Locate the cell with the specified text and output its [X, Y] center coordinate. 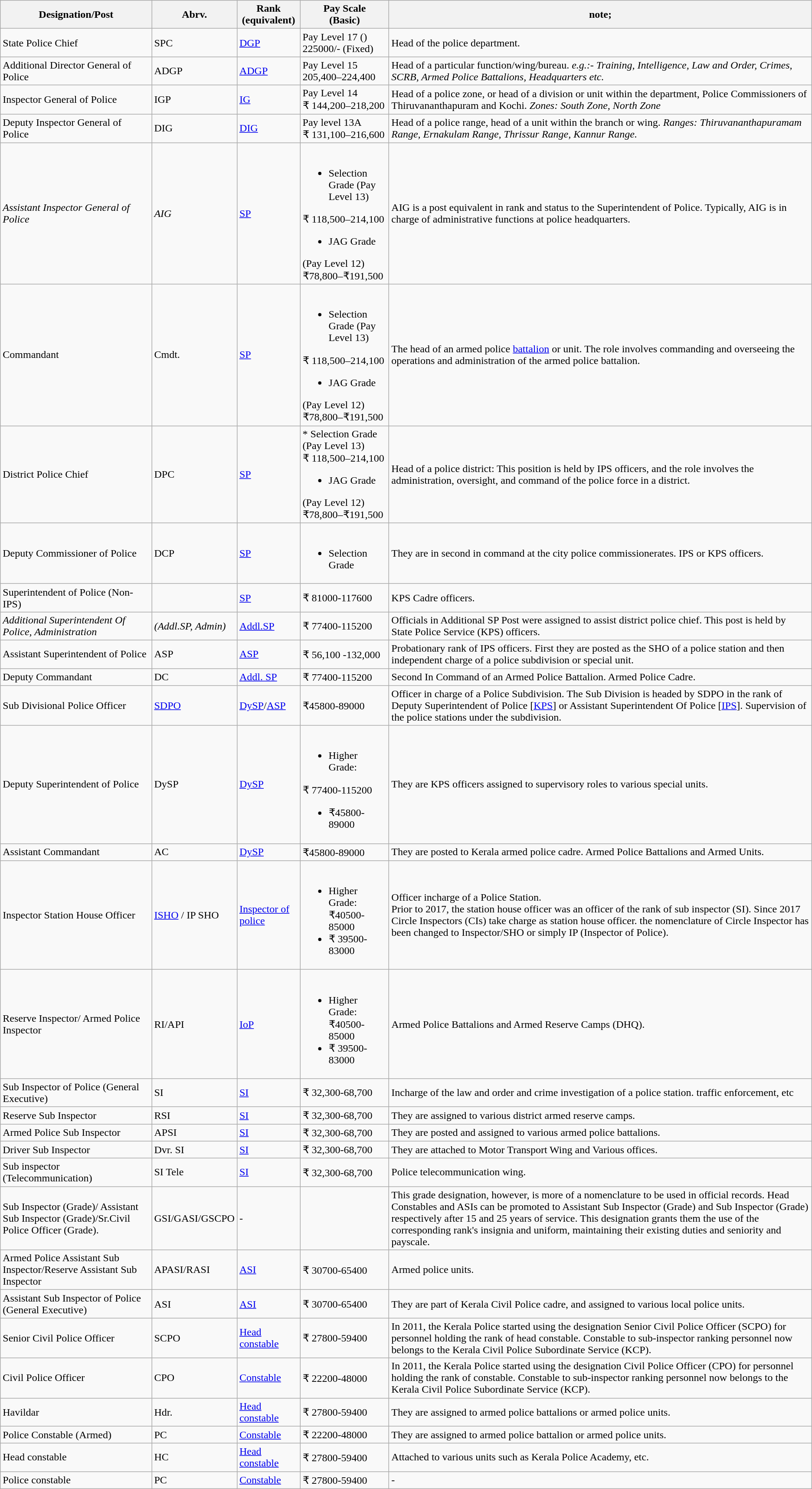
SPC [194, 43]
They are assigned to various district armed reserve camps. [600, 1115]
Deputy Inspector General of Police [76, 128]
DGP [268, 43]
Havildar [76, 1412]
Assistant Sub Inspector of Police (General Executive) [76, 1304]
Attached to various units such as Kerala Police Academy, etc. [600, 1458]
Armed Police Battalions and Armed Reserve Camps (DHQ). [600, 1024]
Pay Level 15205,400–224,400 [344, 71]
IG [268, 100]
They are part of Kerala Civil Police cadre, and assigned to various local police units. [600, 1304]
Armed police units. [600, 1270]
Superintendent of Police (Non-IPS) [76, 598]
Deputy Superintendent of Police [76, 784]
Pay Level 14₹ 144,200–218,200 [344, 100]
Pay level 13A₹ 131,100–216,600 [344, 128]
Reserve Sub Inspector [76, 1115]
Additional Director General of Police [76, 71]
ISHO / IP SHO [194, 915]
They are posted and assigned to various armed police battalions. [600, 1132]
DC [194, 677]
Inspector General of Police [76, 100]
Assistant Commandant [76, 852]
Sub inspector (Telecommunication) [76, 1172]
Sub Inspector of Police (General Executive) [76, 1092]
Deputy Commandant [76, 677]
Senior Civil Police Officer [76, 1338]
Designation/Post [76, 15]
Assistant Superintendent of Police [76, 654]
Addl.SP [268, 626]
They are posted to Kerala armed police cadre. Armed Police Battalions and Armed Units. [600, 852]
Assistant Inspector General of Police [76, 213]
Armed Police Assistant Sub Inspector/Reserve Assistant Sub Inspector [76, 1270]
Reserve Inspector/ Armed Police Inspector [76, 1024]
Sub Inspector (Grade)/ Assistant Sub Inspector (Grade)/Sr.Civil Police Officer (Grade). [76, 1218]
Officials in Additional SP Post were assigned to assist district police chief. This post is held by State Police Service (KPS) officers. [600, 626]
Armed Police Sub Inspector [76, 1132]
IoP [268, 1024]
They are in second in command at the city police commissionerates. IPS or KPS officers. [600, 553]
Head of a particular function/wing/bureau. e.g.:- Training, Intelligence, Law and Order, Crimes, SCRB, Armed Police Battalions, Headquarters etc. [600, 71]
State Police Chief [76, 43]
Commandant [76, 355]
Police Constable (Armed) [76, 1435]
KPS Cadre officers. [600, 598]
APASI/RASI [194, 1270]
GSI/GASI/GSCPO [194, 1218]
DySP/ASP [268, 705]
Inspector Station House Officer [76, 915]
Higher Grade:₹40500-85000₹ 39500-83000 [344, 1024]
Pay Scale(Basic) [344, 15]
Abrv. [194, 15]
SCPO [194, 1338]
Rank(equivalent) [268, 15]
RSI [194, 1115]
Additional Superintendent Of Police, Administration [76, 626]
They are assigned to armed police battalions or armed police units. [600, 1412]
APSI [194, 1132]
They are KPS officers assigned to supervisory roles to various special units. [600, 784]
Pay Level 17 ()225000/- (Fixed) [344, 43]
₹ 81000-117600 [344, 598]
* Selection Grade (Pay Level 13)₹ 118,500–214,100JAG Grade(Pay Level 12)₹78,800–₹191,500 [344, 474]
Selection Grade [344, 553]
Head of a police range, head of a unit within the branch or wing. Ranges: Thiruvananthapuramam Range, Ernakulam Range, Thrissur Range, Kannur Range. [600, 128]
Dvr. SI [194, 1150]
Hdr. [194, 1412]
AIG [194, 213]
RI/API [194, 1024]
Incharge of the law and order and crime investigation of a police station. traffic enforcement, etc [600, 1092]
DPC [194, 474]
HC [194, 1458]
Sub Divisional Police Officer [76, 705]
Driver Sub Inspector [76, 1150]
SDPO [194, 705]
District Police Chief [76, 474]
They are assigned to armed police battalion or armed police units. [600, 1435]
Higher Grade:₹ 77400-115200₹45800-89000 [344, 784]
Head of the police department. [600, 43]
CPO [194, 1378]
(Addl.SP, Admin) [194, 626]
Police constable [76, 1480]
Addl. SP [268, 677]
IGP [194, 100]
Cmdt. [194, 355]
Police telecommunication wing. [600, 1172]
They are attached to Motor Transport Wing and Various offices. [600, 1150]
Deputy Commissioner of Police [76, 553]
DCP [194, 553]
note; [600, 15]
Higher Grade: ₹40500-85000₹ 39500-83000 [344, 915]
₹ 56,100 -132,000 [344, 654]
Inspector of police [268, 915]
AC [194, 852]
Civil Police Officer [76, 1378]
Second In Command of an Armed Police Battalion. Armed Police Cadre. [600, 677]
SI Tele [194, 1172]
